Locate the cell with the specified text and output its [X, Y] center coordinate. 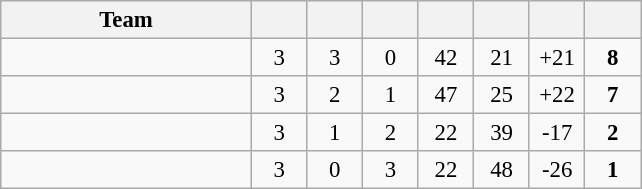
48 [502, 170]
+22 [557, 95]
+21 [557, 58]
39 [502, 133]
8 [613, 58]
47 [446, 95]
7 [613, 95]
25 [502, 95]
-17 [557, 133]
-26 [557, 170]
Team [126, 20]
21 [502, 58]
42 [446, 58]
